Extract the [X, Y] coordinate from the center of the cell holding the provided text.  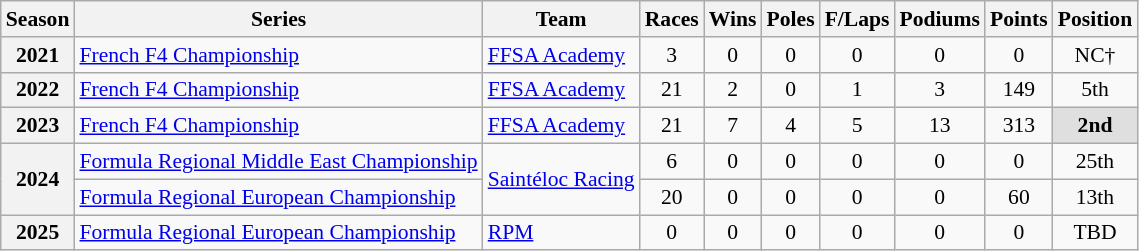
Points [1019, 19]
6 [672, 162]
2024 [38, 180]
13th [1095, 197]
25th [1095, 162]
F/Laps [858, 19]
4 [791, 126]
2021 [38, 55]
7 [733, 126]
5 [858, 126]
NC† [1095, 55]
2025 [38, 233]
Podiums [940, 19]
Poles [791, 19]
149 [1019, 90]
Season [38, 19]
RPM [562, 233]
2023 [38, 126]
Wins [733, 19]
13 [940, 126]
Team [562, 19]
Position [1095, 19]
Races [672, 19]
2 [733, 90]
60 [1019, 197]
2nd [1095, 126]
313 [1019, 126]
5th [1095, 90]
2022 [38, 90]
1 [858, 90]
Formula Regional Middle East Championship [278, 162]
20 [672, 197]
Series [278, 19]
TBD [1095, 233]
Saintéloc Racing [562, 180]
